Extract the (x, y) coordinate from the center of the cell holding the provided text.  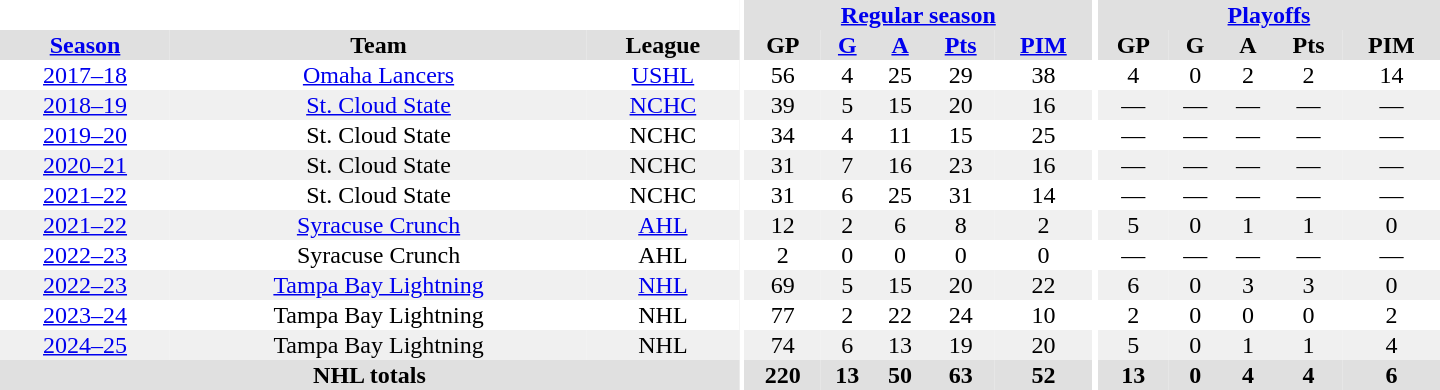
League (663, 45)
7 (848, 165)
38 (1044, 75)
8 (960, 225)
2019–20 (85, 135)
24 (960, 315)
23 (960, 165)
50 (900, 375)
56 (783, 75)
11 (900, 135)
10 (1044, 315)
19 (960, 345)
77 (783, 315)
29 (960, 75)
Team (378, 45)
NHL totals (370, 375)
Regular season (918, 15)
USHL (663, 75)
2023–24 (85, 315)
2017–18 (85, 75)
63 (960, 375)
39 (783, 105)
Season (85, 45)
12 (783, 225)
Omaha Lancers (378, 75)
2024–25 (85, 345)
74 (783, 345)
69 (783, 285)
52 (1044, 375)
34 (783, 135)
2018–19 (85, 105)
220 (783, 375)
2020–21 (85, 165)
Playoffs (1269, 15)
